Return the (X, Y) coordinate for the center point of the cell that contains the specified text.  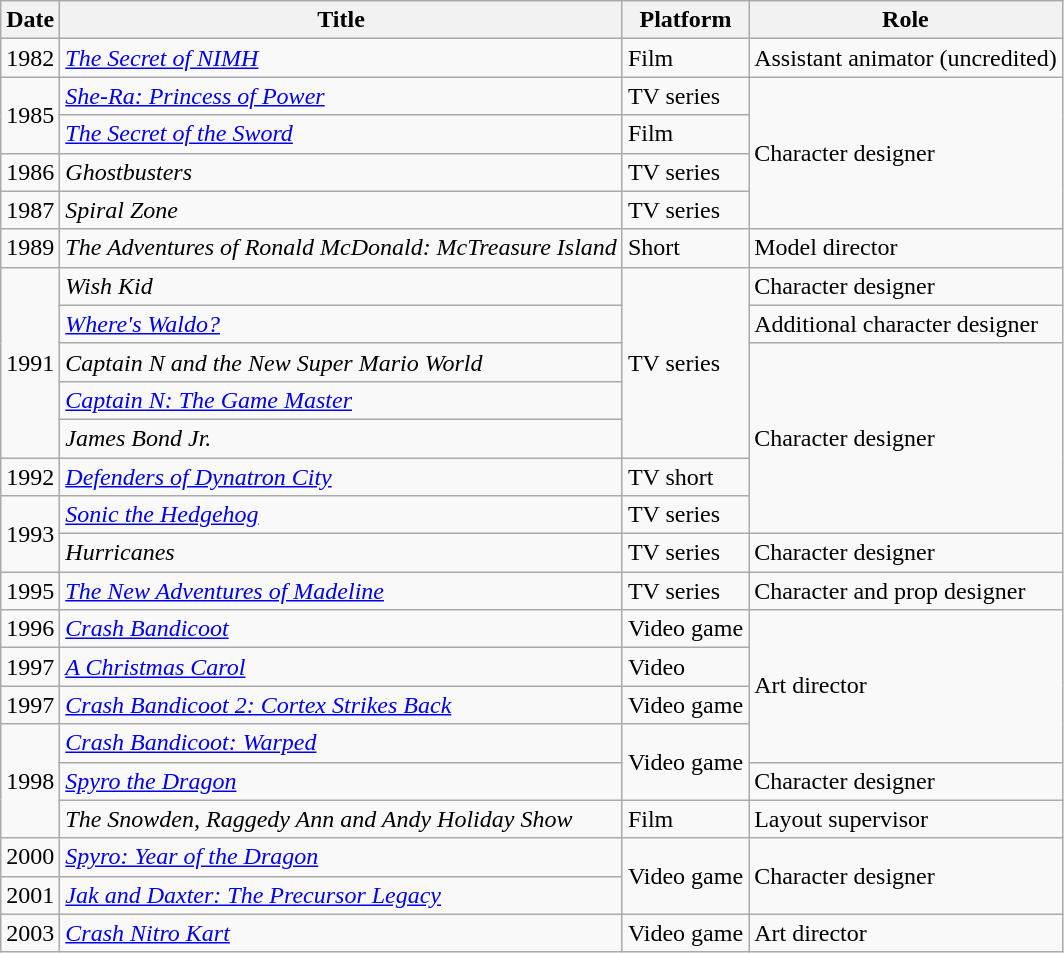
1987 (30, 210)
1985 (30, 115)
Assistant animator (uncredited) (906, 58)
Where's Waldo? (342, 324)
Crash Bandicoot (342, 629)
The Snowden, Raggedy Ann and Andy Holiday Show (342, 819)
Crash Bandicoot 2: Cortex Strikes Back (342, 705)
1995 (30, 591)
Platform (685, 20)
Crash Nitro Kart (342, 933)
2000 (30, 857)
2001 (30, 895)
Title (342, 20)
Role (906, 20)
Sonic the Hedgehog (342, 515)
Spiral Zone (342, 210)
1986 (30, 172)
Character and prop designer (906, 591)
Spyro the Dragon (342, 781)
1993 (30, 534)
Defenders of Dynatron City (342, 477)
Captain N and the New Super Mario World (342, 362)
1992 (30, 477)
Date (30, 20)
The New Adventures of Madeline (342, 591)
Ghostbusters (342, 172)
The Secret of the Sword (342, 134)
1996 (30, 629)
The Adventures of Ronald McDonald: McTreasure Island (342, 248)
TV short (685, 477)
Layout supervisor (906, 819)
The Secret of NIMH (342, 58)
Wish Kid (342, 286)
Jak and Daxter: The Precursor Legacy (342, 895)
1989 (30, 248)
Additional character designer (906, 324)
Captain N: The Game Master (342, 400)
Video (685, 667)
Spyro: Year of the Dragon (342, 857)
Hurricanes (342, 553)
Crash Bandicoot: Warped (342, 743)
Short (685, 248)
1982 (30, 58)
Model director (906, 248)
2003 (30, 933)
1998 (30, 781)
She-Ra: Princess of Power (342, 96)
1991 (30, 362)
A Christmas Carol (342, 667)
James Bond Jr. (342, 438)
